Capture the cell that displays the provided text and extract its (x, y) central coordinate. 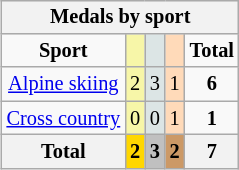
7 (212, 152)
6 (212, 84)
Alpine skiing (64, 84)
Cross country (64, 118)
Sport (64, 51)
Medals by sport (120, 17)
